Pinpoint the cell where the given text exists, returning its [x, y] midpoint coordinate. 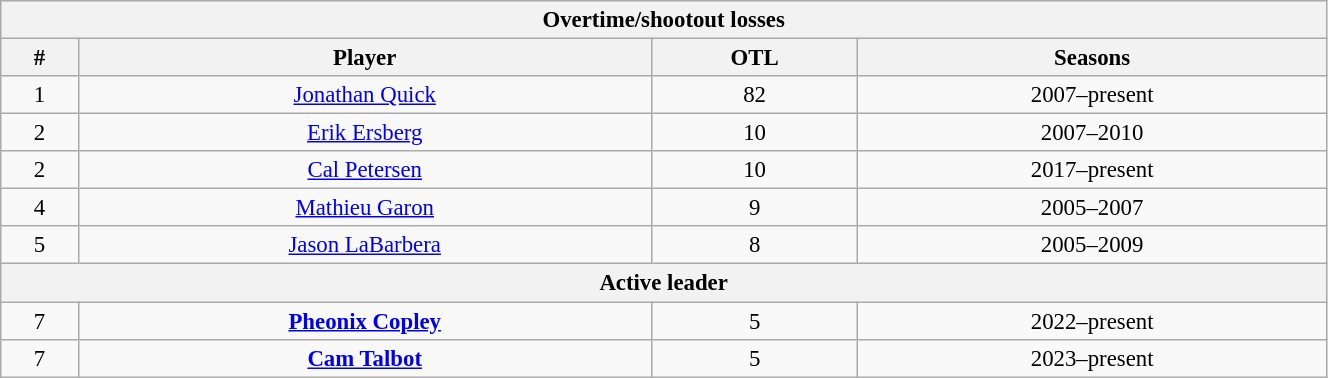
2023–present [1092, 358]
4 [40, 208]
2007–present [1092, 95]
2005–2009 [1092, 245]
Cam Talbot [364, 358]
2017–present [1092, 170]
8 [754, 245]
1 [40, 95]
Erik Ersberg [364, 133]
Mathieu Garon [364, 208]
2007–2010 [1092, 133]
2022–present [1092, 321]
Jason LaBarbera [364, 245]
9 [754, 208]
Player [364, 58]
Active leader [664, 283]
Overtime/shootout losses [664, 20]
82 [754, 95]
2005–2007 [1092, 208]
# [40, 58]
Jonathan Quick [364, 95]
Seasons [1092, 58]
Pheonix Copley [364, 321]
OTL [754, 58]
Cal Petersen [364, 170]
